Extract the [x, y] coordinate from the center of the cell holding the provided text.  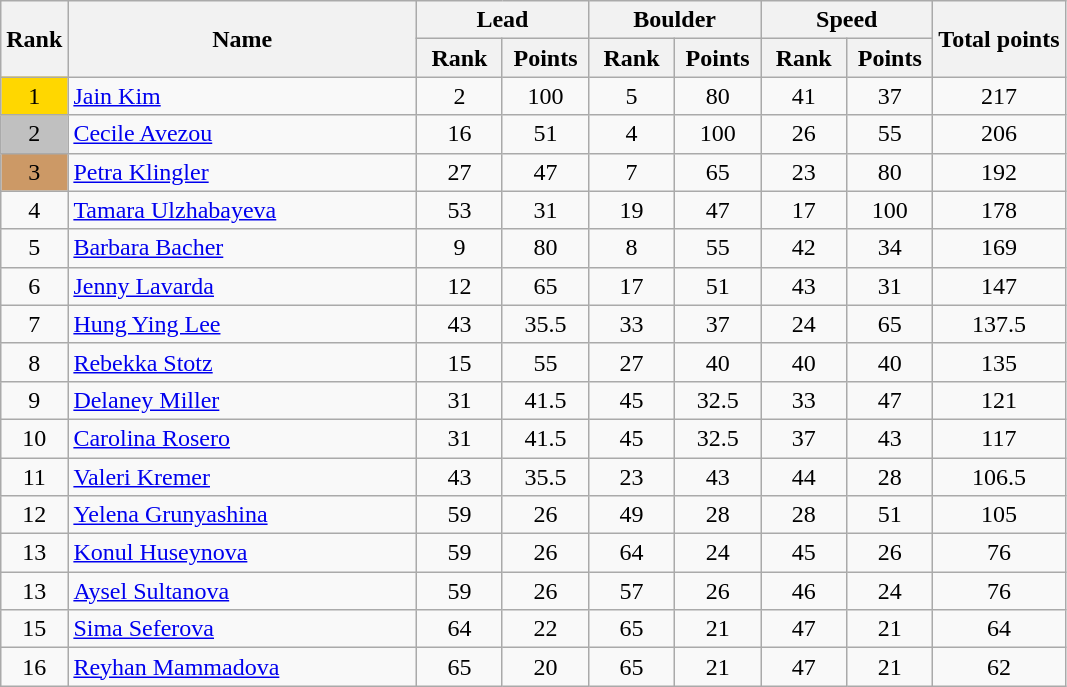
Reyhan Mammadova [242, 667]
217 [999, 96]
41 [804, 96]
Valeri Kremer [242, 477]
Name [242, 39]
Jenny Lavarda [242, 286]
106.5 [999, 477]
178 [999, 210]
6 [34, 286]
121 [999, 400]
46 [804, 591]
Tamara Ulzhabayeva [242, 210]
3 [34, 172]
10 [34, 438]
Total points [999, 39]
Rebekka Stotz [242, 362]
19 [632, 210]
105 [999, 515]
Speed [847, 20]
1 [34, 96]
62 [999, 667]
Aysel Sultanova [242, 591]
11 [34, 477]
192 [999, 172]
117 [999, 438]
53 [459, 210]
206 [999, 134]
Boulder [675, 20]
Konul Huseynova [242, 553]
Cecile Avezou [242, 134]
49 [632, 515]
Jain Kim [242, 96]
57 [632, 591]
Delaney Miller [242, 400]
Sima Seferova [242, 629]
Petra Klingler [242, 172]
147 [999, 286]
Yelena Grunyashina [242, 515]
Hung Ying Lee [242, 324]
135 [999, 362]
Lead [502, 20]
137.5 [999, 324]
Barbara Bacher [242, 248]
42 [804, 248]
Carolina Rosero [242, 438]
169 [999, 248]
22 [545, 629]
34 [890, 248]
20 [545, 667]
44 [804, 477]
